Locate the cell with the specified text and output its (x, y) center coordinate. 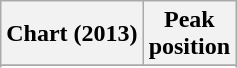
Chart (2013) (72, 34)
Peak position (189, 34)
